Capture the cell that displays the provided text and extract its [X, Y] central coordinate. 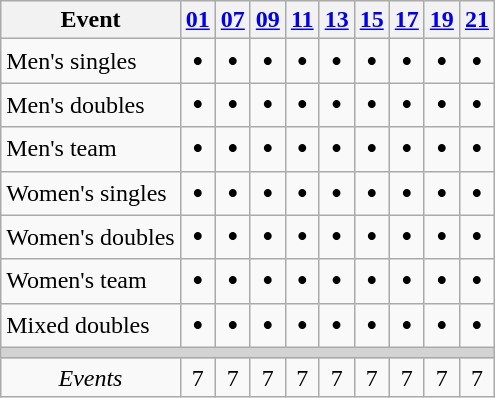
11 [302, 20]
13 [336, 20]
21 [476, 20]
Events [90, 377]
Mixed doubles [90, 325]
Men's team [90, 149]
09 [268, 20]
01 [198, 20]
Women's singles [90, 193]
07 [232, 20]
15 [372, 20]
Men's doubles [90, 105]
Event [90, 20]
17 [406, 20]
Women's team [90, 281]
Men's singles [90, 61]
Women's doubles [90, 237]
19 [442, 20]
